Scan for the cell matching the given text and deliver its [X, Y] coordinate at center. 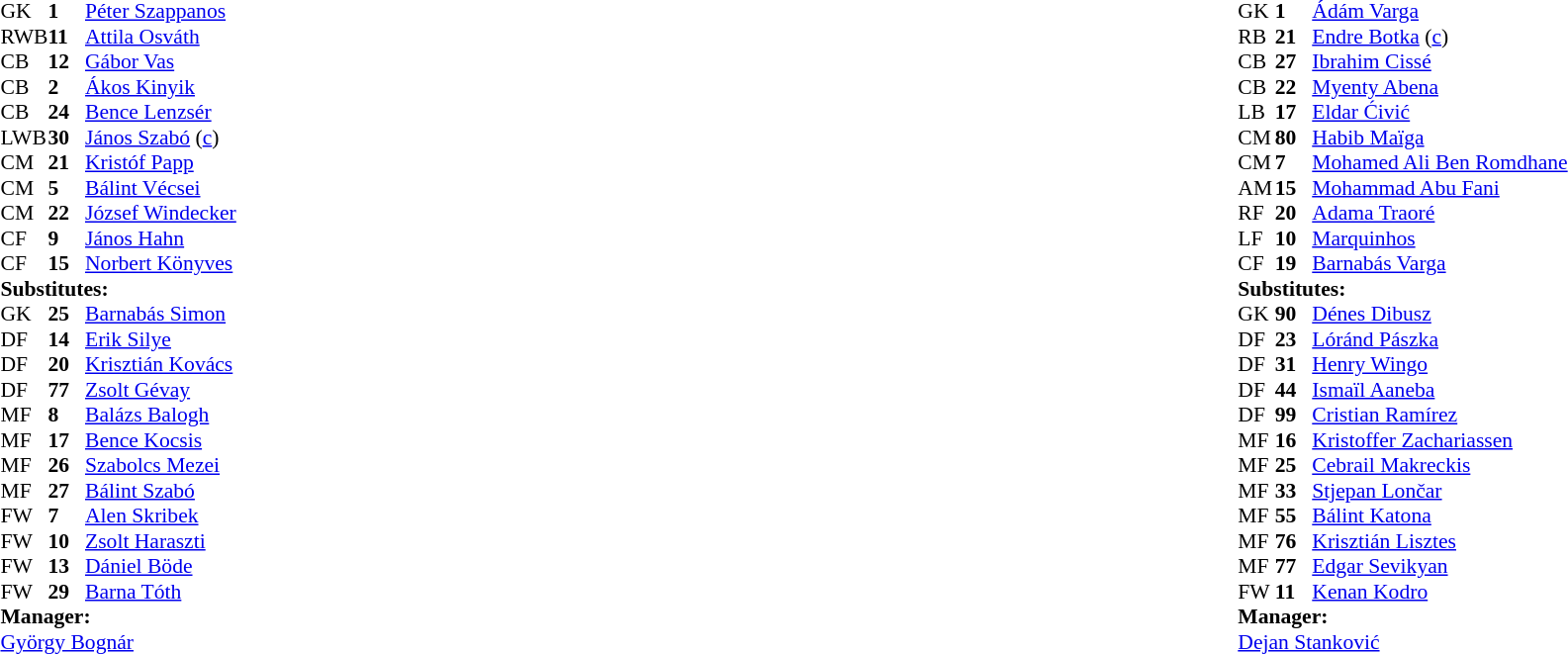
Erik Silye [160, 339]
Gábor Vas [160, 62]
LWB [24, 138]
Myenty Abena [1439, 87]
55 [1294, 515]
13 [66, 567]
Mohammad Abu Fani [1439, 188]
Barna Tóth [160, 592]
30 [66, 138]
Alen Skribek [160, 515]
Bálint Vécsei [160, 188]
Dániel Böde [160, 567]
Bálint Szabó [160, 491]
RF [1256, 213]
RB [1256, 37]
12 [66, 62]
33 [1294, 491]
Krisztián Kovács [160, 365]
90 [1294, 314]
80 [1294, 138]
Barnabás Simon [160, 314]
23 [1294, 339]
Bence Lenzsér [160, 112]
9 [66, 238]
Ibrahim Cissé [1439, 62]
26 [66, 466]
AM [1256, 188]
Attila Osváth [160, 37]
Norbert Könyves [160, 264]
Kristoffer Zachariassen [1439, 440]
Adama Traoré [1439, 213]
Henry Wingo [1439, 365]
Ismaïl Aaneba [1439, 390]
Cristian Ramírez [1439, 415]
Bence Kocsis [160, 440]
31 [1294, 365]
RWB [24, 37]
Mohamed Ali Ben Romdhane [1439, 163]
Balázs Balogh [160, 415]
Habib Maïga [1439, 138]
Ákos Kinyik [160, 87]
16 [1294, 440]
LF [1256, 238]
János Hahn [160, 238]
Krisztián Lisztes [1439, 541]
József Windecker [160, 213]
8 [66, 415]
Cebrail Makreckis [1439, 466]
Dénes Dibusz [1439, 314]
Zsolt Gévay [160, 390]
Zsolt Haraszti [160, 541]
76 [1294, 541]
Lóránd Pászka [1439, 339]
Bálint Katona [1439, 515]
Stjepan Lončar [1439, 491]
99 [1294, 415]
Barnabás Varga [1439, 264]
44 [1294, 390]
Edgar Sevikyan [1439, 567]
29 [66, 592]
Szabolcs Mezei [160, 466]
14 [66, 339]
János Szabó (c) [160, 138]
Eldar Ćivić [1439, 112]
Marquinhos [1439, 238]
2 [66, 87]
5 [66, 188]
Endre Botka (c) [1439, 37]
19 [1294, 264]
24 [66, 112]
LB [1256, 112]
Kristóf Papp [160, 163]
Kenan Kodro [1439, 592]
